Locate the cell with the specified text and output its [X, Y] center coordinate. 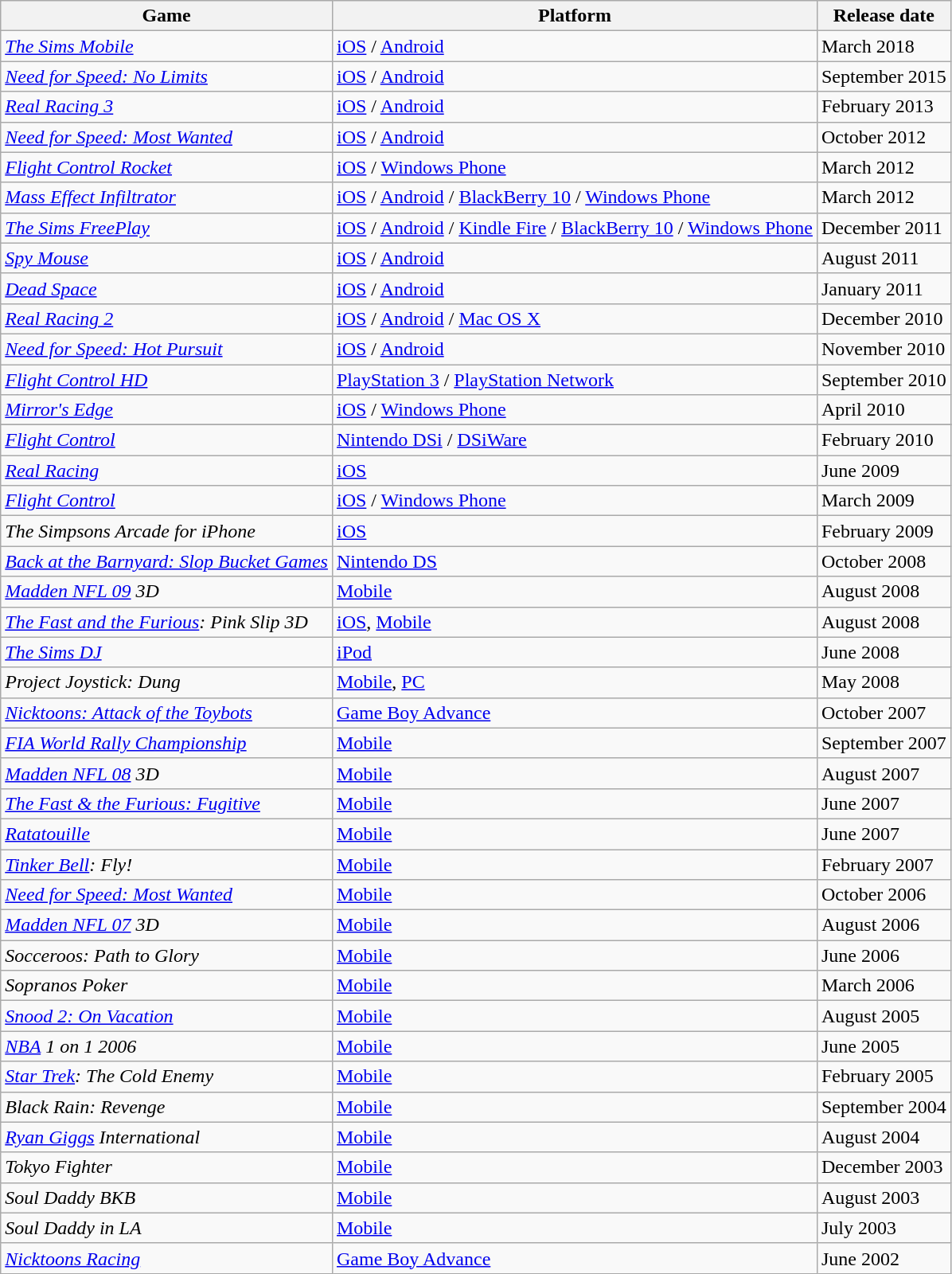
iPod [575, 652]
Project Joystick: Dung [167, 682]
The Sims Mobile [167, 46]
March 2006 [884, 986]
March 2018 [884, 46]
July 2003 [884, 1228]
The Sims DJ [167, 652]
August 2003 [884, 1198]
Nintendo DSi / DSiWare [575, 440]
Real Racing [167, 471]
Soul Daddy BKB [167, 1198]
Madden NFL 07 3D [167, 925]
Black Rain: Revenge [167, 1107]
February 2009 [884, 531]
The Sims FreePlay [167, 228]
December 2010 [884, 318]
Flight Control HD [167, 380]
December 2003 [884, 1167]
iOS / Android / Mac OS X [575, 318]
September 2015 [884, 76]
Sopranos Poker [167, 986]
Mass Effect Infiltrator [167, 197]
Snood 2: On Vacation [167, 1016]
Ratatouille [167, 834]
Star Trek: The Cold Enemy [167, 1077]
iOS / Android / Kindle Fire / BlackBerry 10 / Windows Phone [575, 228]
Real Racing 3 [167, 107]
Dead Space [167, 288]
Game [167, 16]
February 2005 [884, 1077]
PlayStation 3 / PlayStation Network [575, 380]
September 2007 [884, 743]
Tokyo Fighter [167, 1167]
Nintendo DS [575, 561]
The Simpsons Arcade for iPhone [167, 531]
August 2006 [884, 925]
Back at the Barnyard: Slop Bucket Games [167, 561]
May 2008 [884, 682]
iOS / Android / BlackBerry 10 / Windows Phone [575, 197]
Real Racing 2 [167, 318]
Mirror's Edge [167, 410]
December 2011 [884, 228]
Nicktoons: Attack of the Toybots [167, 713]
Madden NFL 09 3D [167, 592]
Spy Mouse [167, 258]
October 2006 [884, 895]
Nicktoons Racing [167, 1258]
FIA World Rally Championship [167, 743]
June 2005 [884, 1046]
September 2004 [884, 1107]
January 2011 [884, 288]
October 2008 [884, 561]
November 2010 [884, 349]
October 2007 [884, 713]
iOS, Mobile [575, 622]
Flight Control Rocket [167, 167]
March 2009 [884, 501]
June 2009 [884, 471]
September 2010 [884, 380]
Madden NFL 08 3D [167, 773]
Tinker Bell: Fly! [167, 864]
April 2010 [884, 410]
NBA 1 on 1 2006 [167, 1046]
August 2011 [884, 258]
Platform [575, 16]
Need for Speed: No Limits [167, 76]
February 2013 [884, 107]
Need for Speed: Hot Pursuit [167, 349]
June 2002 [884, 1258]
The Fast and the Furious: Pink Slip 3D [167, 622]
June 2006 [884, 955]
Ryan Giggs International [167, 1137]
October 2012 [884, 137]
Release date [884, 16]
February 2010 [884, 440]
Mobile, PC [575, 682]
February 2007 [884, 864]
August 2004 [884, 1137]
The Fast & the Furious: Fugitive [167, 803]
Soul Daddy in LA [167, 1228]
August 2005 [884, 1016]
June 2008 [884, 652]
Socceroos: Path to Glory [167, 955]
August 2007 [884, 773]
